Capture the cell that displays the provided text and extract its [x, y] central coordinate. 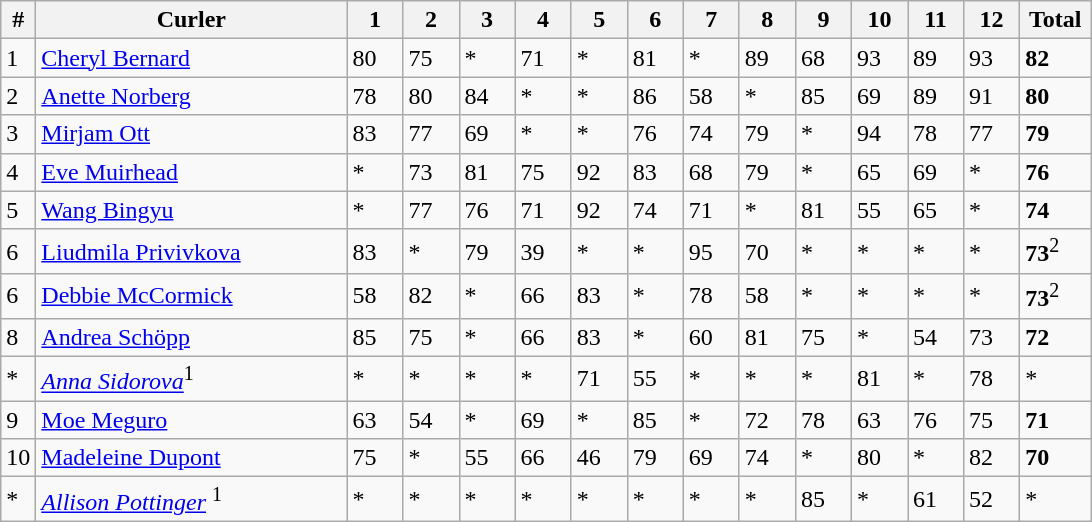
# [18, 20]
Liudmila Privivkova [192, 252]
Total [1056, 20]
Moe Meguro [192, 420]
Allison Pottinger 1 [192, 500]
39 [543, 252]
95 [711, 252]
11 [936, 20]
60 [711, 337]
Wang Bingyu [192, 210]
86 [655, 96]
94 [879, 134]
Cheryl Bernard [192, 58]
61 [936, 500]
46 [599, 458]
Curler [192, 20]
Anna Sidorova1 [192, 378]
84 [487, 96]
91 [992, 96]
52 [992, 500]
Mirjam Ott [192, 134]
12 [992, 20]
Andrea Schöpp [192, 337]
Eve Muirhead [192, 172]
Debbie McCormick [192, 296]
7 [711, 20]
Madeleine Dupont [192, 458]
Anette Norberg [192, 96]
